Identify which cell holds the provided text, then report its [X, Y] central coordinate. 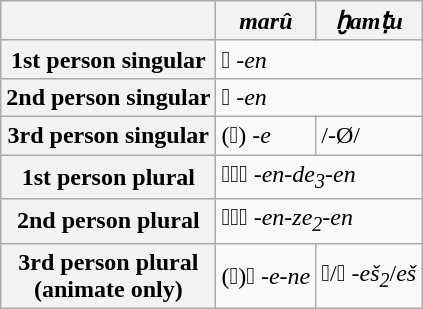
1st person singular [108, 59]
𒂗𒍢𒂗 -en-ze2-en [319, 221]
3rd person singular [108, 135]
2nd person plural [108, 221]
marû [266, 21]
2nd person singular [108, 97]
1st person plural [108, 176]
/-Ø/ [369, 135]
3rd person plural(animate only) [108, 276]
(𒂊) -e [266, 135]
𒂠/𒌍 -eš2/eš [369, 276]
𒂗𒉈𒂗 -en-de3-en [319, 176]
(𒂊)𒉈 -e-ne [266, 276]
ḫamṭu [369, 21]
